From the cell containing the given text, extract its center point as (X, Y) coordinate. 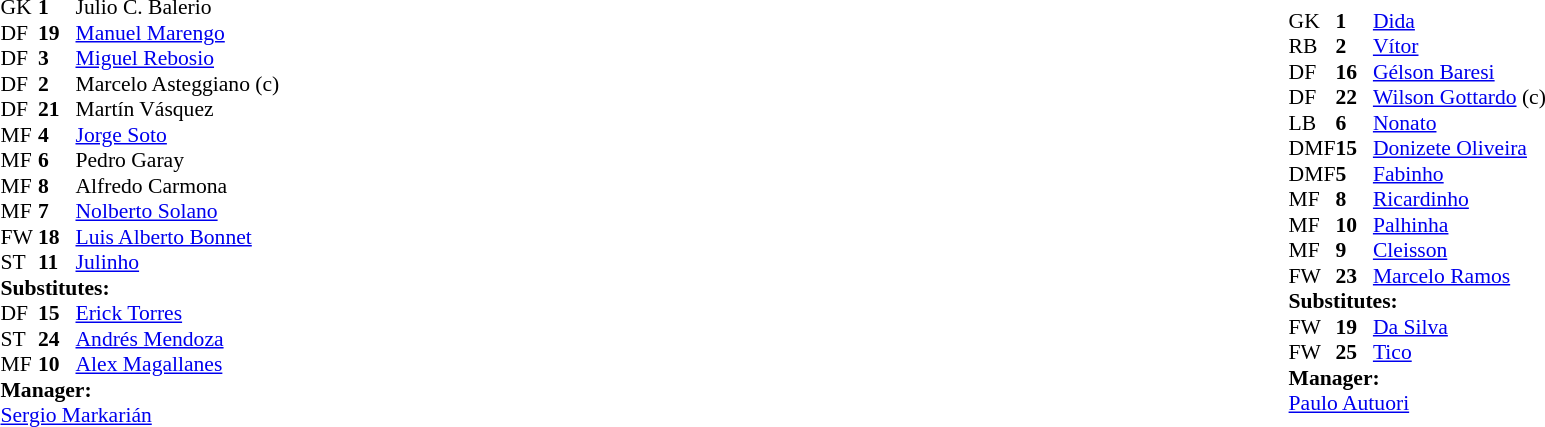
11 (57, 263)
5 (1354, 173)
7 (57, 211)
Andrés Mendoza (178, 339)
Manager: (140, 390)
Marcelo Asteggiano (c) (178, 84)
Miguel Rebosio (178, 59)
Martín Vásquez (178, 109)
Julinho (178, 263)
Luis Alberto Bonnet (178, 237)
3 (57, 59)
25 (1354, 352)
22 (1354, 97)
Erick Torres (178, 313)
4 (57, 135)
Alfredo Carmona (178, 186)
Pedro Garay (178, 161)
18 (57, 237)
RB (1312, 46)
Alex Magallanes (178, 365)
Nolberto Solano (178, 211)
Jorge Soto (178, 135)
9 (1354, 250)
GK (1312, 20)
LB (1312, 122)
23 (1354, 275)
21 (57, 109)
24 (57, 339)
Substitutes: (140, 288)
Manuel Marengo (178, 33)
16 (1354, 71)
1 (1354, 20)
